Determine the [x, y] coordinate at the center of the cell enclosing the given text.  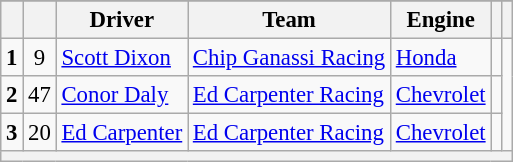
1 [12, 58]
Engine [440, 20]
Driver [122, 20]
3 [12, 133]
9 [40, 58]
Chip Ganassi Racing [290, 58]
Conor Daly [122, 95]
Honda [440, 58]
Scott Dixon [122, 58]
47 [40, 95]
2 [12, 95]
Ed Carpenter [122, 133]
Team [290, 20]
20 [40, 133]
